Search for the cell housing the specified text and yield its (x, y) center coordinate. 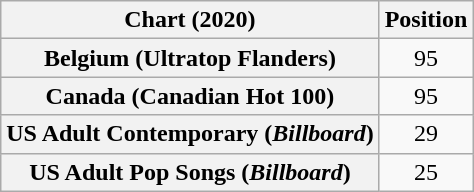
Position (426, 20)
29 (426, 134)
25 (426, 172)
Belgium (Ultratop Flanders) (190, 58)
US Adult Contemporary (Billboard) (190, 134)
US Adult Pop Songs (Billboard) (190, 172)
Chart (2020) (190, 20)
Canada (Canadian Hot 100) (190, 96)
